Capture the cell that displays the provided text and extract its [X, Y] central coordinate. 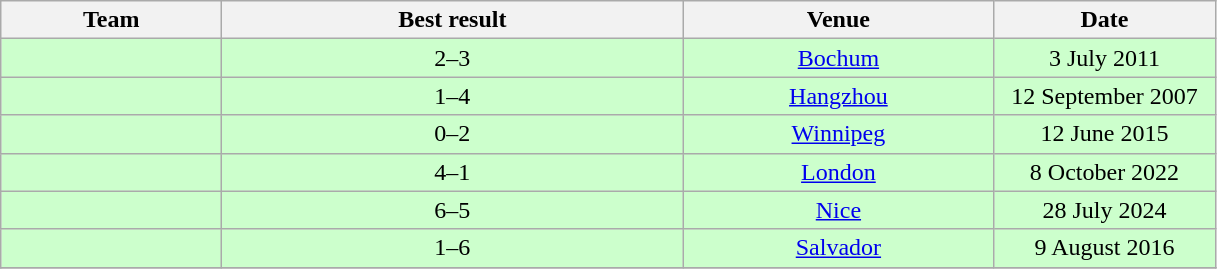
Bochum [838, 58]
Best result [452, 20]
Venue [838, 20]
8 October 2022 [1104, 172]
9 August 2016 [1104, 248]
Hangzhou [838, 96]
Date [1104, 20]
6–5 [452, 210]
4–1 [452, 172]
1–6 [452, 248]
28 July 2024 [1104, 210]
1–4 [452, 96]
12 June 2015 [1104, 134]
12 September 2007 [1104, 96]
Winnipeg [838, 134]
London [838, 172]
Team [112, 20]
Nice [838, 210]
0–2 [452, 134]
Salvador [838, 248]
3 July 2011 [1104, 58]
2–3 [452, 58]
